Return the (X, Y) coordinate for the center point of the cell that contains the specified text.  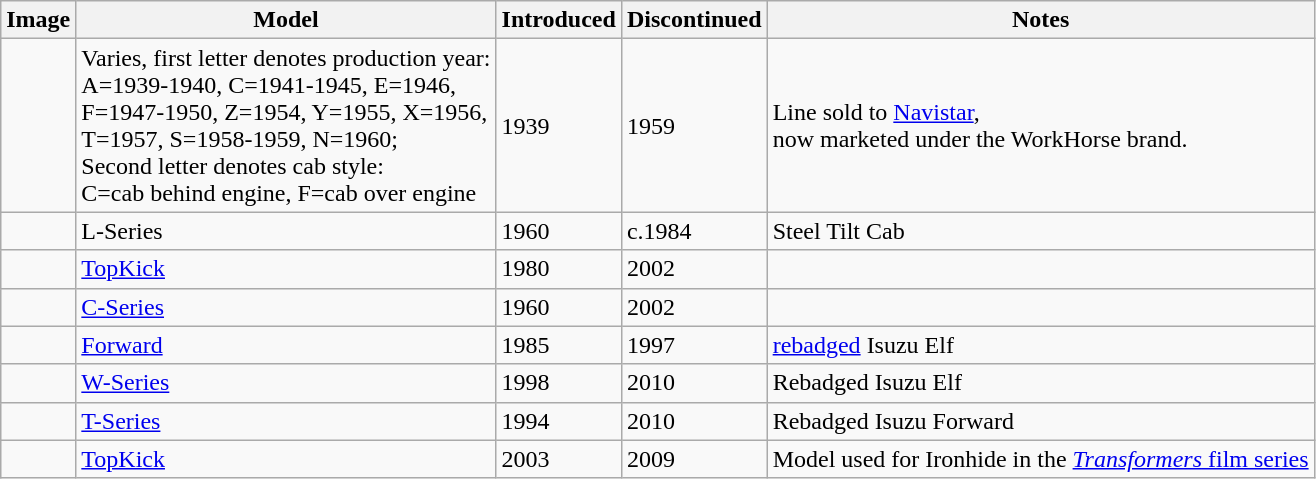
Forward (286, 345)
W-Series (286, 383)
Steel Tilt Cab (1040, 231)
Rebadged Isuzu Elf (1040, 383)
Introduced (558, 20)
1939 (558, 126)
1994 (558, 421)
1998 (558, 383)
1985 (558, 345)
1959 (694, 126)
Rebadged Isuzu Forward (1040, 421)
Image (38, 20)
c.1984 (694, 231)
Notes (1040, 20)
Model (286, 20)
1997 (694, 345)
2003 (558, 459)
rebadged Isuzu Elf (1040, 345)
C-Series (286, 307)
Line sold to Navistar, now marketed under the WorkHorse brand. (1040, 126)
2009 (694, 459)
Model used for Ironhide in the Transformers film series (1040, 459)
Discontinued (694, 20)
L-Series (286, 231)
T-Series (286, 421)
1980 (558, 269)
